Identify which cell holds the provided text, then report its [X, Y] central coordinate. 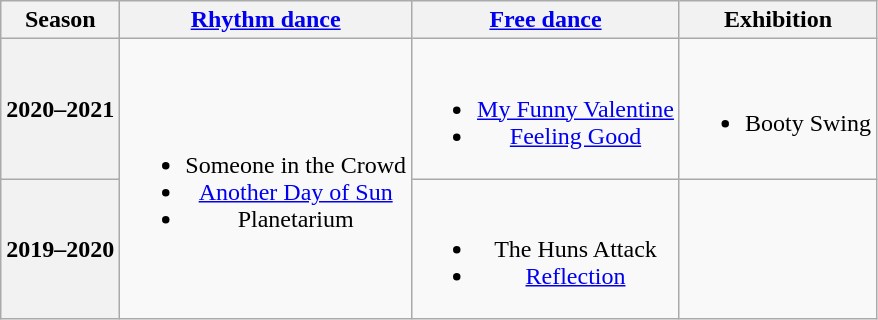
My Funny ValentineFeeling Good [546, 109]
2020–2021 [60, 109]
Season [60, 20]
Exhibition [778, 20]
2019–2020 [60, 249]
The Huns AttackReflection [546, 249]
Rhythm dance [266, 20]
Booty Swing [778, 109]
Someone in the Crowd Another Day of SunPlanetarium [266, 179]
Free dance [546, 20]
